Identify which cell holds the provided text, then report its (X, Y) central coordinate. 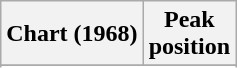
Peakposition (189, 34)
Chart (1968) (72, 34)
